Detect which cell encompasses the target text, then output its (X, Y) center coordinate. 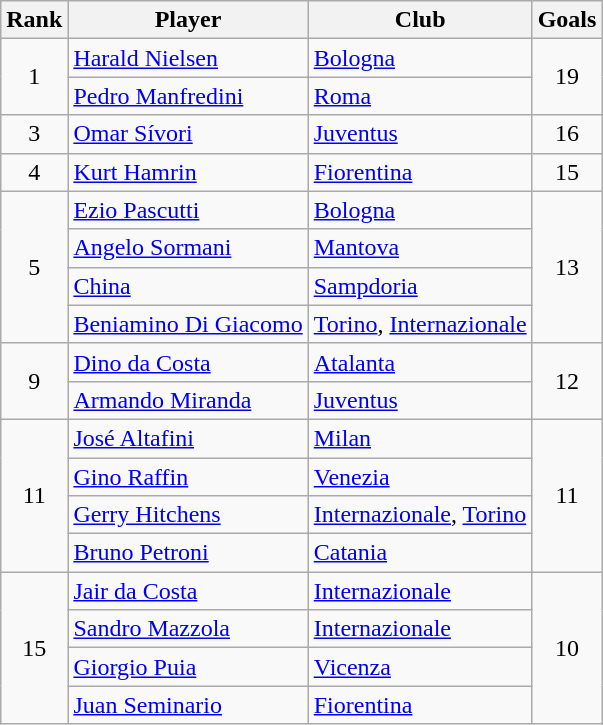
Torino, Internazionale (420, 324)
Omar Sívori (188, 134)
Club (420, 20)
13 (567, 267)
19 (567, 77)
Gerry Hitchens (188, 515)
Goals (567, 20)
Angelo Sormani (188, 248)
3 (34, 134)
Juan Seminario (188, 705)
José Altafini (188, 438)
Sampdoria (420, 286)
Atalanta (420, 362)
Venezia (420, 477)
16 (567, 134)
Mantova (420, 248)
Beniamino Di Giacomo (188, 324)
Giorgio Puia (188, 667)
Bruno Petroni (188, 553)
4 (34, 172)
Harald Nielsen (188, 58)
10 (567, 648)
Kurt Hamrin (188, 172)
Internazionale, Torino (420, 515)
Roma (420, 96)
Pedro Manfredini (188, 96)
Rank (34, 20)
12 (567, 381)
Gino Raffin (188, 477)
1 (34, 77)
China (188, 286)
Vicenza (420, 667)
Catania (420, 553)
Armando Miranda (188, 400)
Sandro Mazzola (188, 629)
Milan (420, 438)
Ezio Pascutti (188, 210)
9 (34, 381)
5 (34, 267)
Dino da Costa (188, 362)
Jair da Costa (188, 591)
Player (188, 20)
